Return the (x, y) coordinate for the center point of the cell that contains the specified text.  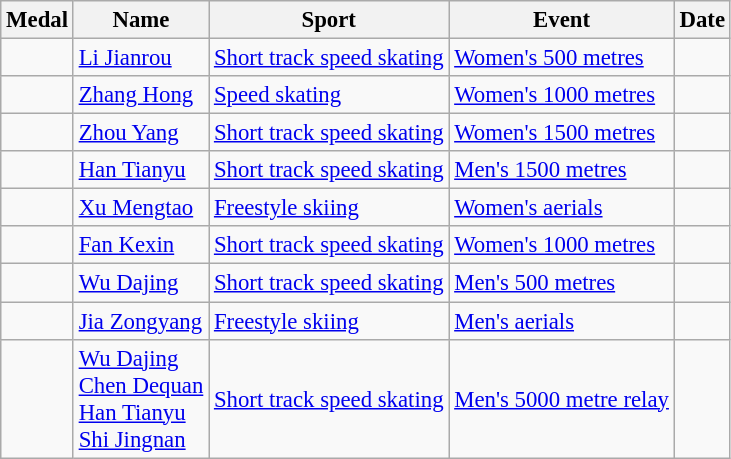
Wu DajingChen DequanHan TianyuShi Jingnan (140, 398)
Men's aerials (562, 321)
Speed skating (329, 95)
Han Tianyu (140, 170)
Xu Mengtao (140, 208)
Medal (38, 20)
Name (140, 20)
Zhang Hong (140, 95)
Sport (329, 20)
Li Jianrou (140, 58)
Event (562, 20)
Zhou Yang (140, 133)
Men's 500 metres (562, 283)
Men's 5000 metre relay (562, 398)
Women's aerials (562, 208)
Women's 500 metres (562, 58)
Jia Zongyang (140, 321)
Men's 1500 metres (562, 170)
Fan Kexin (140, 245)
Women's 1500 metres (562, 133)
Date (702, 20)
Wu Dajing (140, 283)
